Locate the cell with the specified text and output its (X, Y) center coordinate. 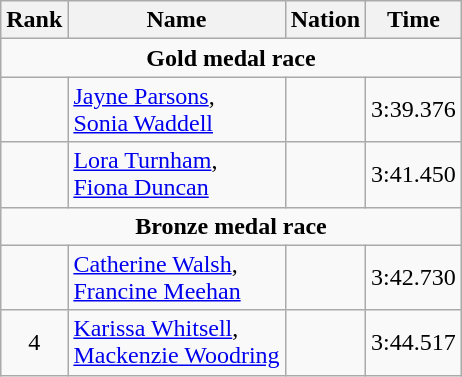
Karissa Whitsell,Mackenzie Woodring (176, 342)
Bronze medal race (232, 226)
3:41.450 (414, 174)
Name (176, 20)
Gold medal race (232, 58)
3:42.730 (414, 278)
3:44.517 (414, 342)
4 (34, 342)
Nation (325, 20)
Jayne Parsons,Sonia Waddell (176, 110)
Catherine Walsh,Francine Meehan (176, 278)
3:39.376 (414, 110)
Rank (34, 20)
Time (414, 20)
Lora Turnham,Fiona Duncan (176, 174)
